Capture the cell that displays the provided text and extract its (X, Y) central coordinate. 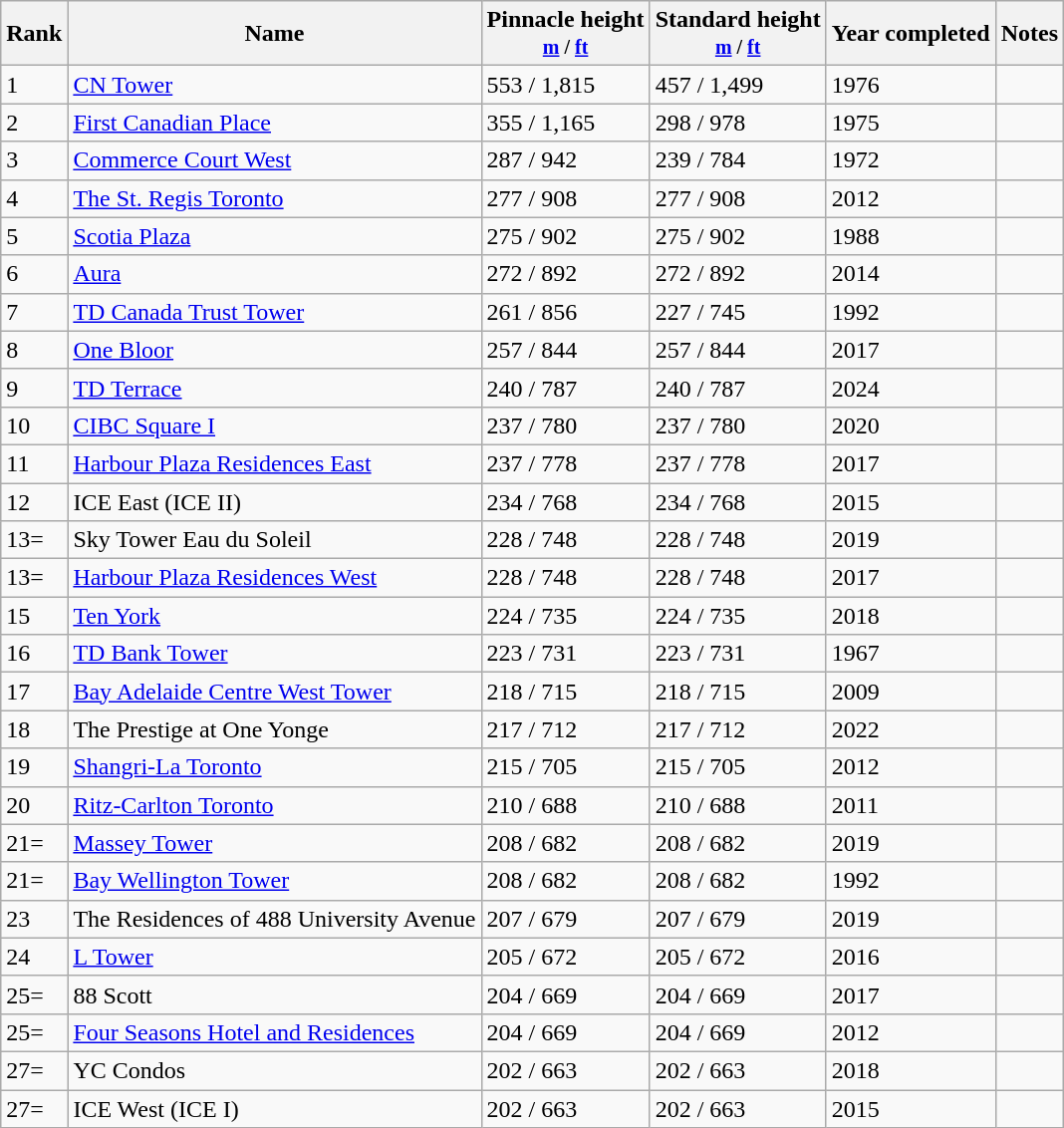
Bay Adelaide Centre West Tower (275, 692)
The St. Regis Toronto (275, 198)
2020 (911, 425)
Scotia Plaza (275, 236)
Ten York (275, 616)
TD Bank Tower (275, 654)
2024 (911, 388)
Shangri-La Toronto (275, 767)
ICE East (ICE II) (275, 501)
19 (34, 767)
12 (34, 501)
18 (34, 729)
Bay Wellington Tower (275, 881)
457 / 1,499 (737, 85)
239 / 784 (737, 160)
One Bloor (275, 350)
9 (34, 388)
1967 (911, 654)
Commerce Court West (275, 160)
1975 (911, 123)
10 (34, 425)
ICE West (ICE I) (275, 1109)
2 (34, 123)
YC Condos (275, 1070)
CIBC Square I (275, 425)
88 Scott (275, 994)
CN Tower (275, 85)
4 (34, 198)
Name (275, 34)
355 / 1,165 (566, 123)
24 (34, 957)
3 (34, 160)
L Tower (275, 957)
7 (34, 312)
TD Terrace (275, 388)
1976 (911, 85)
1972 (911, 160)
11 (34, 463)
2009 (911, 692)
Harbour Plaza Residences West (275, 578)
8 (34, 350)
Four Seasons Hotel and Residences (275, 1032)
Massey Tower (275, 843)
Harbour Plaza Residences East (275, 463)
298 / 978 (737, 123)
Notes (1029, 34)
5 (34, 236)
1988 (911, 236)
2014 (911, 274)
6 (34, 274)
Standard heightm / ft (737, 34)
Sky Tower Eau du Soleil (275, 540)
Aura (275, 274)
First Canadian Place (275, 123)
17 (34, 692)
20 (34, 805)
2022 (911, 729)
Rank (34, 34)
15 (34, 616)
2011 (911, 805)
Year completed (911, 34)
The Residences of 488 University Avenue (275, 919)
16 (34, 654)
287 / 942 (566, 160)
227 / 745 (737, 312)
2016 (911, 957)
TD Canada Trust Tower (275, 312)
261 / 856 (566, 312)
Ritz-Carlton Toronto (275, 805)
23 (34, 919)
The Prestige at One Yonge (275, 729)
553 / 1,815 (566, 85)
Pinnacle heightm / ft (566, 34)
1 (34, 85)
